Detect which cell encompasses the target text, then output its [X, Y] center coordinate. 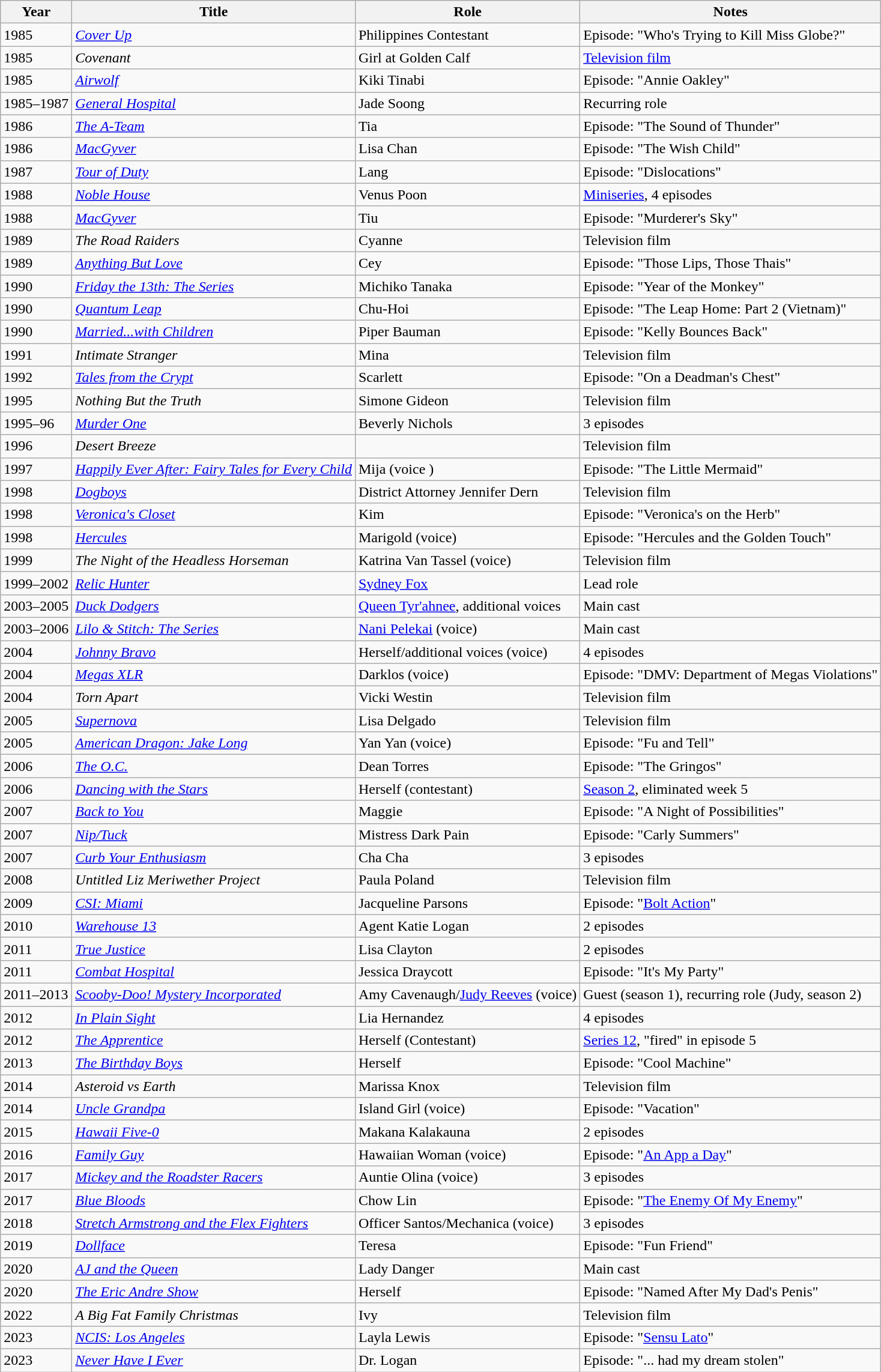
2013 [36, 1063]
Marigold (voice) [467, 537]
Tales from the Crypt [214, 378]
The O.C. [214, 766]
Dancing with the Stars [214, 789]
2010 [36, 926]
Jacqueline Parsons [467, 903]
Johnny Bravo [214, 651]
Beverly Nichols [467, 423]
Notes [730, 12]
Agent Katie Logan [467, 926]
Paula Poland [467, 880]
2003–2006 [36, 629]
Venus Poon [467, 195]
2022 [36, 1314]
1999 [36, 560]
2019 [36, 1246]
Noble House [214, 195]
Michiko Tanaka [467, 286]
Episode: "The Wish Child" [730, 149]
1991 [36, 355]
CSI: Miami [214, 903]
Relic Hunter [214, 583]
Chow Lin [467, 1200]
1997 [36, 469]
Episode: "Annie Oakley" [730, 80]
Marissa Knox [467, 1086]
True Justice [214, 949]
Episode: "Bolt Action" [730, 903]
Lisa Clayton [467, 949]
Scarlett [467, 378]
Darklos (voice) [467, 675]
Episode: "The Sound of Thunder" [730, 126]
Season 2, eliminated week 5 [730, 789]
Officer Santos/Mechanica (voice) [467, 1223]
2015 [36, 1132]
Ivy [467, 1314]
Episode: "The Leap Home: Part 2 (Vietnam)" [730, 309]
Lang [467, 172]
Title [214, 12]
1985–1987 [36, 103]
Episode: "On a Deadman's Chest" [730, 378]
Episode: "Vacation" [730, 1109]
Episode: "Veronica's on the Herb" [730, 515]
Layla Lewis [467, 1337]
A Big Fat Family Christmas [214, 1314]
Cover Up [214, 35]
Uncle Grandpa [214, 1109]
Asteroid vs Earth [214, 1086]
Lia Hernandez [467, 1018]
Miniseries, 4 episodes [730, 195]
Episode: "DMV: Department of Megas Violations" [730, 675]
Guest (season 1), recurring role (Judy, season 2) [730, 994]
Nip/Tuck [214, 835]
Kiki Tinabi [467, 80]
Island Girl (voice) [467, 1109]
1996 [36, 446]
Episode: "Year of the Monkey" [730, 286]
Maggie [467, 812]
Herself (contestant) [467, 789]
NCIS: Los Angeles [214, 1337]
Episode: "Dislocations" [730, 172]
The Road Raiders [214, 240]
Episode: "Fun Friend" [730, 1246]
The Eric Andre Show [214, 1292]
Philippines Contestant [467, 35]
Tia [467, 126]
Lisa Chan [467, 149]
Hawaii Five-0 [214, 1132]
1992 [36, 378]
Recurring role [730, 103]
Never Have I Ever [214, 1360]
Supernova [214, 721]
2009 [36, 903]
Sydney Fox [467, 583]
Role [467, 12]
Megas XLR [214, 675]
Jade Soong [467, 103]
AJ and the Queen [214, 1269]
The Apprentice [214, 1041]
Desert Breeze [214, 446]
2018 [36, 1223]
Married...with Children [214, 332]
Stretch Armstrong and the Flex Fighters [214, 1223]
Scooby-Doo! Mystery Incorporated [214, 994]
Episode: "Those Lips, Those Thais" [730, 263]
General Hospital [214, 103]
2016 [36, 1155]
Happily Ever After: Fairy Tales for Every Child [214, 469]
The Birthday Boys [214, 1063]
Chu-Hoi [467, 309]
Episode: "... had my dream stolen" [730, 1360]
Series 12, "fired" in episode 5 [730, 1041]
Torn Apart [214, 698]
Nothing But the Truth [214, 400]
1999–2002 [36, 583]
Simone Gideon [467, 400]
Episode: "The Little Mermaid" [730, 469]
Lilo & Stitch: The Series [214, 629]
Lady Danger [467, 1269]
Episode: "Murderer's Sky" [730, 217]
American Dragon: Jake Long [214, 743]
Episode: "Who's Trying to Kill Miss Globe?" [730, 35]
Episode: "Named After My Dad's Penis" [730, 1292]
Dollface [214, 1246]
Episode: "The Enemy Of My Enemy" [730, 1200]
Hercules [214, 537]
Cha Cha [467, 857]
Dean Torres [467, 766]
Friday the 13th: The Series [214, 286]
Quantum Leap [214, 309]
Mina [467, 355]
Mistress Dark Pain [467, 835]
2011–2013 [36, 994]
Murder One [214, 423]
Makana Kalakauna [467, 1132]
Piper Bauman [467, 332]
Veronica's Closet [214, 515]
Dr. Logan [467, 1360]
Cyanne [467, 240]
Lisa Delgado [467, 721]
1987 [36, 172]
Duck Dodgers [214, 606]
Episode: "It's My Party" [730, 972]
In Plain Sight [214, 1018]
Hawaiian Woman (voice) [467, 1155]
Episode: "Hercules and the Golden Touch" [730, 537]
Intimate Stranger [214, 355]
Yan Yan (voice) [467, 743]
Kim [467, 515]
1995–96 [36, 423]
Auntie Olina (voice) [467, 1177]
Episode: "Sensu Lato" [730, 1337]
Dogboys [214, 492]
Episode: "An App a Day" [730, 1155]
Episode: "Carly Summers" [730, 835]
2008 [36, 880]
Tour of Duty [214, 172]
Herself/additional voices (voice) [467, 651]
Anything But Love [214, 263]
Katrina Van Tassel (voice) [467, 560]
Airwolf [214, 80]
Mija (voice ) [467, 469]
Year [36, 12]
Lead role [730, 583]
Episode: "Cool Machine" [730, 1063]
Mickey and the Roadster Racers [214, 1177]
Episode: "A Night of Possibilities" [730, 812]
Girl at Golden Calf [467, 58]
Teresa [467, 1246]
2003–2005 [36, 606]
Jessica Draycott [467, 972]
Covenant [214, 58]
1995 [36, 400]
Combat Hospital [214, 972]
Curb Your Enthusiasm [214, 857]
Tiu [467, 217]
The Night of the Headless Horseman [214, 560]
Episode: "Kelly Bounces Back" [730, 332]
Cey [467, 263]
Blue Bloods [214, 1200]
Untitled Liz Meriwether Project [214, 880]
Warehouse 13 [214, 926]
Vicki Westin [467, 698]
Episode: "Fu and Tell" [730, 743]
Episode: "The Gringos" [730, 766]
District Attorney Jennifer Dern [467, 492]
Family Guy [214, 1155]
Herself (Contestant) [467, 1041]
Nani Pelekai (voice) [467, 629]
The A-Team [214, 126]
Back to You [214, 812]
Amy Cavenaugh/Judy Reeves (voice) [467, 994]
Queen Tyr'ahnee, additional voices [467, 606]
